For the text-containing cell, return its midpoint in [x, y] coordinate format. 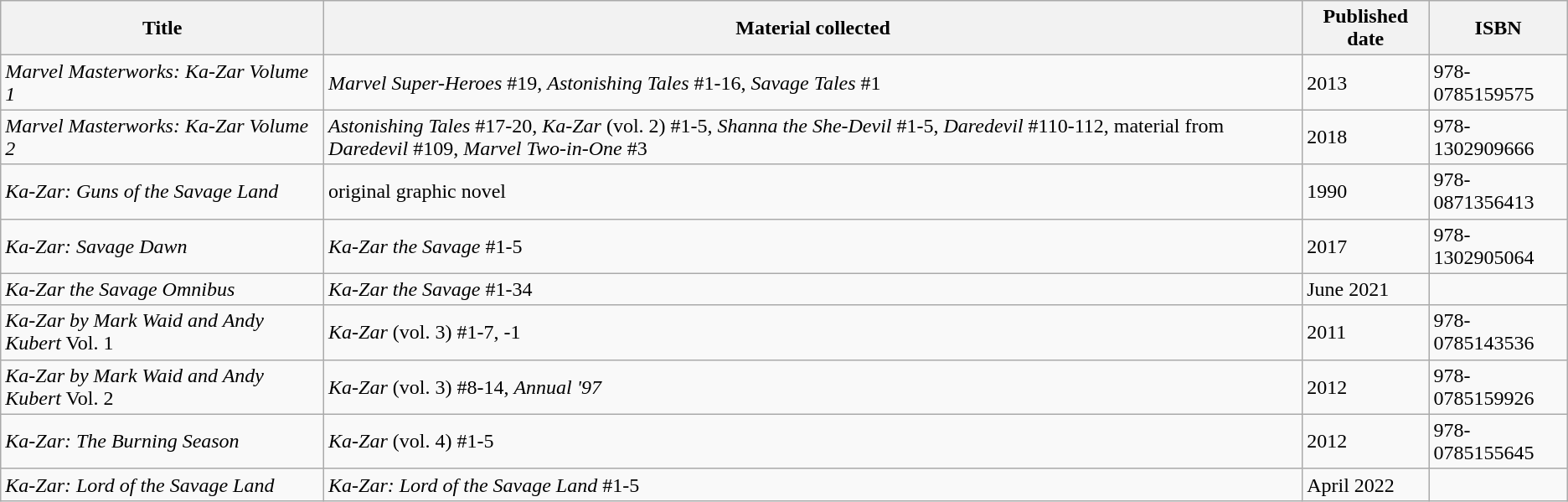
1990 [1365, 191]
Material collected [813, 28]
June 2021 [1365, 289]
978-0785159575 [1498, 82]
Ka-Zar: The Burning Season [162, 441]
Ka-Zar (vol. 3) #1-7, -1 [813, 332]
original graphic novel [813, 191]
978-1302905064 [1498, 246]
Ka-Zar by Mark Waid and Andy Kubert Vol. 2 [162, 387]
978-1302909666 [1498, 137]
978-0785159926 [1498, 387]
2013 [1365, 82]
Marvel Masterworks: Ka-Zar Volume 1 [162, 82]
2011 [1365, 332]
Published date [1365, 28]
2017 [1365, 246]
978-0785155645 [1498, 441]
Ka-Zar: Lord of the Savage Land [162, 484]
Ka-Zar the Savage #1-34 [813, 289]
978-0785143536 [1498, 332]
Marvel Super-Heroes #19, Astonishing Tales #1-16, Savage Tales #1 [813, 82]
Ka-Zar by Mark Waid and Andy Kubert Vol. 1 [162, 332]
ISBN [1498, 28]
Ka-Zar the Savage Omnibus [162, 289]
Title [162, 28]
Ka-Zar the Savage #1-5 [813, 246]
978-0871356413 [1498, 191]
Ka-Zar: Lord of the Savage Land #1-5 [813, 484]
Ka-Zar (vol. 3) #8-14, Annual '97 [813, 387]
Ka-Zar: Guns of the Savage Land [162, 191]
Ka-Zar: Savage Dawn [162, 246]
Astonishing Tales #17-20, Ka-Zar (vol. 2) #1-5, Shanna the She-Devil #1-5, Daredevil #110-112, material from Daredevil #109, Marvel Two-in-One #3 [813, 137]
2018 [1365, 137]
Marvel Masterworks: Ka-Zar Volume 2 [162, 137]
Ka-Zar (vol. 4) #1-5 [813, 441]
April 2022 [1365, 484]
